Output the [x, y] coordinate of the center of the cell containing the given text.  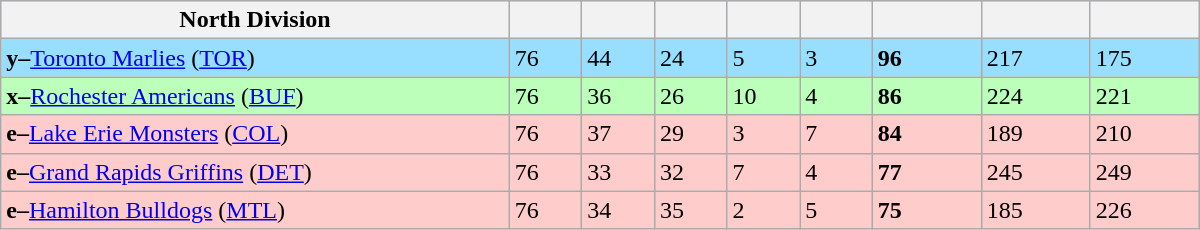
29 [690, 134]
75 [926, 210]
26 [690, 96]
217 [1036, 58]
36 [618, 96]
32 [690, 172]
86 [926, 96]
44 [618, 58]
34 [618, 210]
249 [1144, 172]
2 [764, 210]
33 [618, 172]
y–Toronto Marlies (TOR) [255, 58]
210 [1144, 134]
185 [1036, 210]
96 [926, 58]
175 [1144, 58]
245 [1036, 172]
84 [926, 134]
35 [690, 210]
e–Hamilton Bulldogs (MTL) [255, 210]
189 [1036, 134]
e–Grand Rapids Griffins (DET) [255, 172]
37 [618, 134]
221 [1144, 96]
224 [1036, 96]
226 [1144, 210]
77 [926, 172]
x–Rochester Americans (BUF) [255, 96]
North Division [255, 20]
e–Lake Erie Monsters (COL) [255, 134]
24 [690, 58]
10 [764, 96]
